Pinpoint the cell where the given text exists, returning its (x, y) midpoint coordinate. 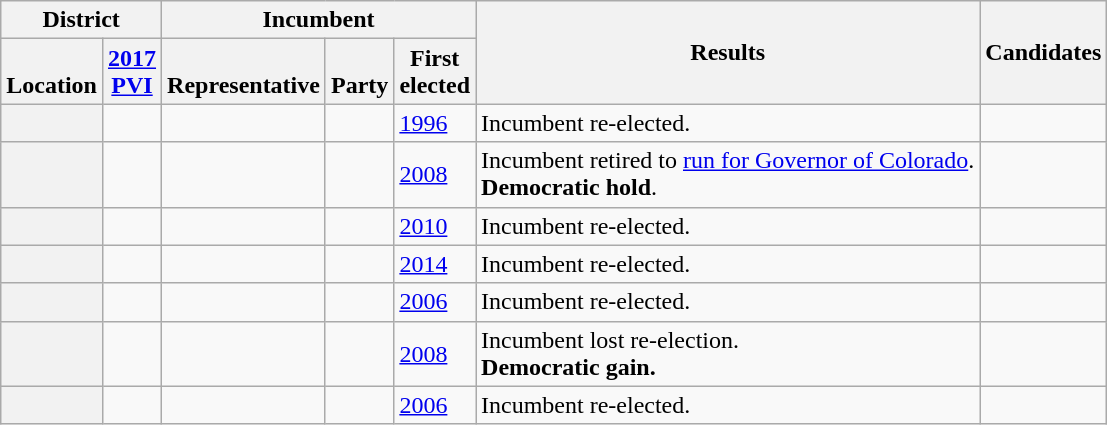
2014 (435, 264)
Firstelected (435, 72)
Incumbent lost re-election.Democratic gain. (728, 354)
1996 (435, 123)
2017PVI (132, 72)
Results (728, 52)
2010 (435, 226)
District (82, 20)
Party (359, 72)
Incumbent retired to run for Governor of Colorado.Democratic hold. (728, 174)
Candidates (1044, 52)
Location (52, 72)
Incumbent (319, 20)
Representative (244, 72)
